For the text-containing cell, return its midpoint in [x, y] coordinate format. 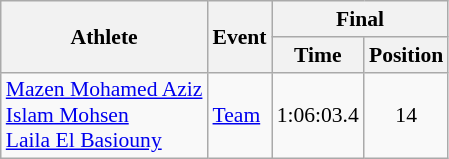
Event [239, 36]
Mazen Mohamed AzizIslam MohsenLaila El Basiouny [104, 116]
14 [406, 116]
Team [239, 116]
Athlete [104, 36]
1:06:03.4 [318, 116]
Time [318, 55]
Position [406, 55]
Final [360, 19]
